Provide the [x, y] coordinate of the cell's center where the given text is located.  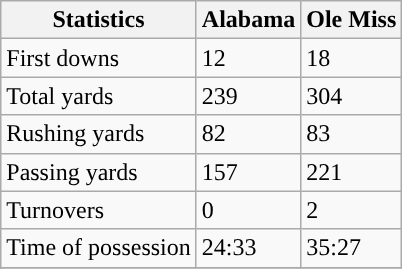
304 [352, 96]
Alabama [248, 20]
Rushing yards [99, 134]
Time of possession [99, 248]
239 [248, 96]
82 [248, 134]
Total yards [99, 96]
0 [248, 210]
Statistics [99, 20]
83 [352, 134]
157 [248, 172]
Ole Miss [352, 20]
18 [352, 58]
Turnovers [99, 210]
12 [248, 58]
24:33 [248, 248]
221 [352, 172]
First downs [99, 58]
2 [352, 210]
35:27 [352, 248]
Passing yards [99, 172]
